Determine the (X, Y) coordinate at the center of the cell enclosing the given text.  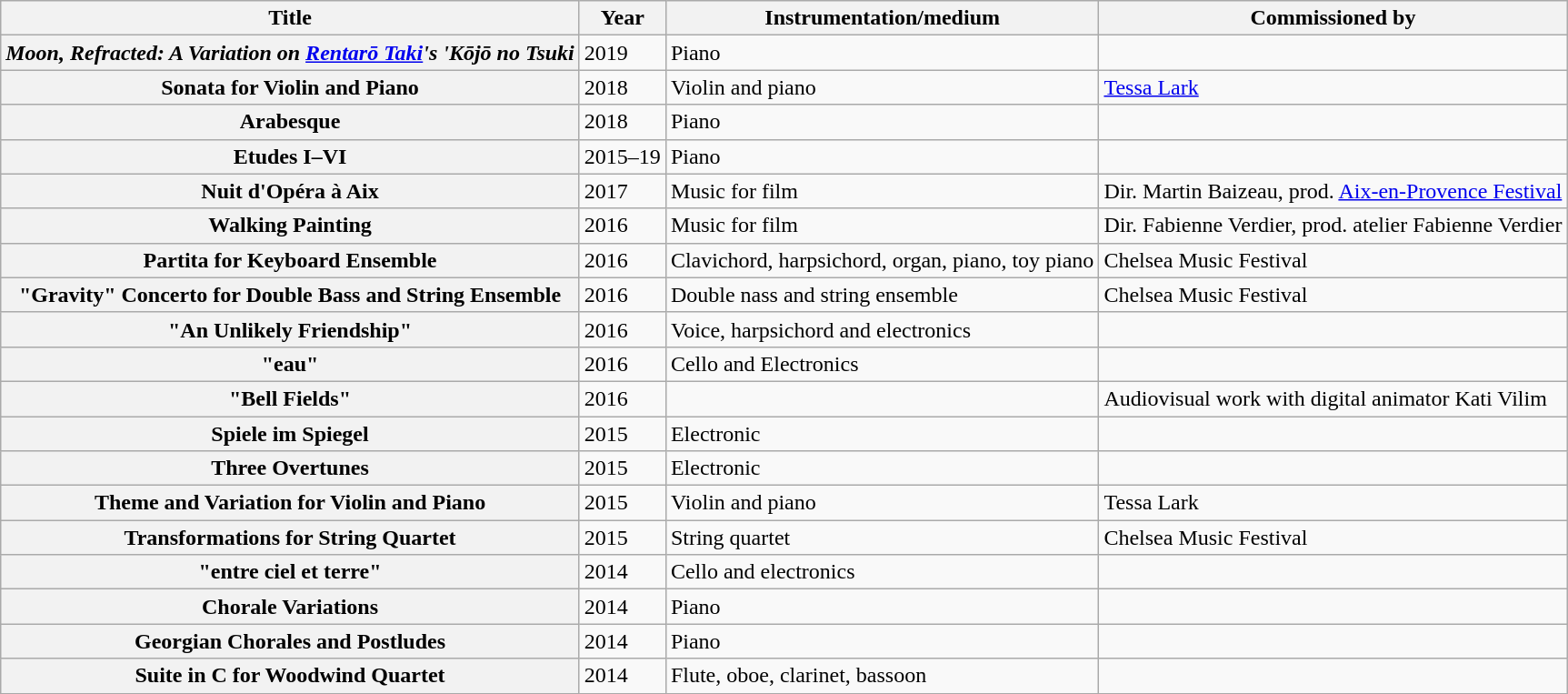
Arabesque (291, 122)
Instrumentation/medium (882, 18)
Georgian Chorales and Postludes (291, 641)
2017 (622, 191)
Cello and Electronics (882, 364)
"An Unlikely Friendship" (291, 329)
Voice, harpsichord and electronics (882, 329)
Spiele im Spiegel (291, 434)
Transformations for String Quartet (291, 538)
"eau" (291, 364)
Double nass and string ensemble (882, 295)
"entre ciel et terre" (291, 572)
Suite in C for Woodwind Quartet (291, 676)
Etudes I–VI (291, 156)
Three Overtunes (291, 468)
Partita for Keyboard Ensemble (291, 260)
Walking Painting (291, 226)
Year (622, 18)
Commissioned by (1333, 18)
Flute, oboe, clarinet, bassoon (882, 676)
Chorale Variations (291, 607)
2015–19 (622, 156)
Dir. Fabienne Verdier, prod. atelier Fabienne Verdier (1333, 226)
Title (291, 18)
Theme and Variation for Violin and Piano (291, 503)
Cello and electronics (882, 572)
Dir. Martin Baizeau, prod. Aix-en-Provence Festival (1333, 191)
String quartet (882, 538)
Sonata for Violin and Piano (291, 87)
"Bell Fields" (291, 398)
2019 (622, 53)
Moon, Refracted: A Variation on Rentarō Taki's 'Kōjō no Tsuki (291, 53)
"Gravity" Concerto for Double Bass and String Ensemble (291, 295)
Nuit d'Opéra à Aix (291, 191)
Clavichord, harpsichord, organ, piano, toy piano (882, 260)
Audiovisual work with digital animator Kati Vilim (1333, 398)
